Return the (X, Y) coordinate for the center point of the cell that contains the specified text.  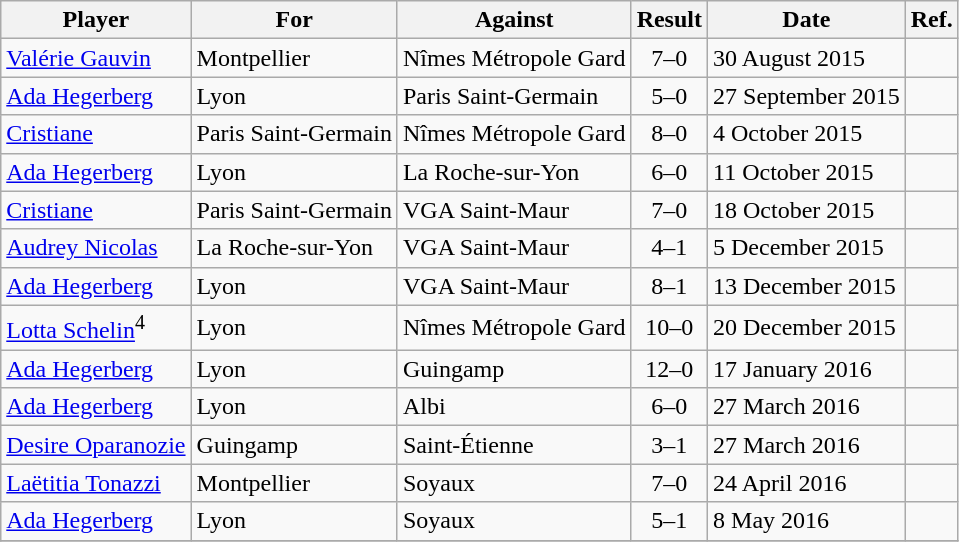
Desire Oparanozie (96, 445)
Audrey Nicolas (96, 248)
11 October 2015 (807, 172)
Albi (514, 407)
8 May 2016 (807, 521)
10–0 (669, 328)
20 December 2015 (807, 328)
18 October 2015 (807, 210)
5–0 (669, 96)
27 September 2015 (807, 96)
5 December 2015 (807, 248)
Valérie Gauvin (96, 58)
Result (669, 20)
Player (96, 20)
Against (514, 20)
Lotta Schelin4 (96, 328)
5–1 (669, 521)
Laëtitia Tonazzi (96, 483)
13 December 2015 (807, 286)
Date (807, 20)
4–1 (669, 248)
8–0 (669, 134)
4 October 2015 (807, 134)
Saint-Étienne (514, 445)
Ref. (932, 20)
24 April 2016 (807, 483)
17 January 2016 (807, 369)
8–1 (669, 286)
12–0 (669, 369)
30 August 2015 (807, 58)
3–1 (669, 445)
For (294, 20)
